For the text-containing cell, return its midpoint in (X, Y) coordinate format. 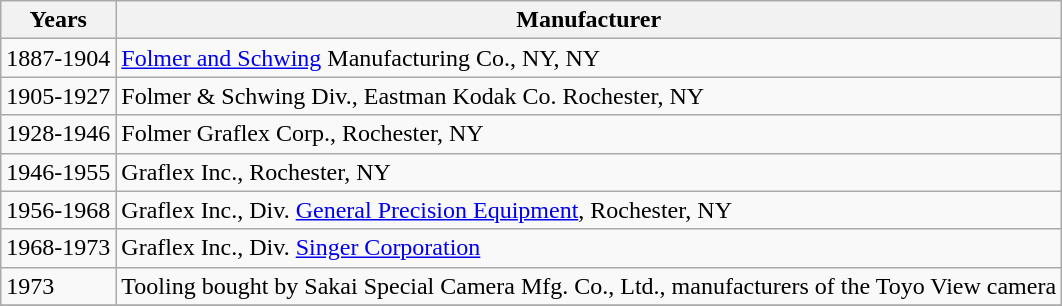
Folmer and Schwing Manufacturing Co., NY, NY (589, 58)
1956-1968 (58, 210)
1928-1946 (58, 134)
Graflex Inc., Div. General Precision Equipment, Rochester, NY (589, 210)
1973 (58, 286)
Manufacturer (589, 20)
Years (58, 20)
1968-1973 (58, 248)
1905-1927 (58, 96)
1946-1955 (58, 172)
Folmer Graflex Corp., Rochester, NY (589, 134)
Graflex Inc., Div. Singer Corporation (589, 248)
1887-1904 (58, 58)
Folmer & Schwing Div., Eastman Kodak Co. Rochester, NY (589, 96)
Tooling bought by Sakai Special Camera Mfg. Co., Ltd., manufacturers of the Toyo View camera (589, 286)
Graflex Inc., Rochester, NY (589, 172)
